Find where the given text appears and provide that cell's center as (X, Y) coordinate. 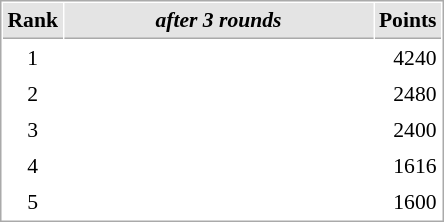
3 (32, 129)
1616 (408, 165)
1600 (408, 201)
Points (408, 21)
2 (32, 93)
Rank (32, 21)
2400 (408, 129)
4 (32, 165)
after 3 rounds (218, 21)
5 (32, 201)
4240 (408, 57)
2480 (408, 93)
1 (32, 57)
